Provide the (x, y) coordinate of the cell's center where the given text is located.  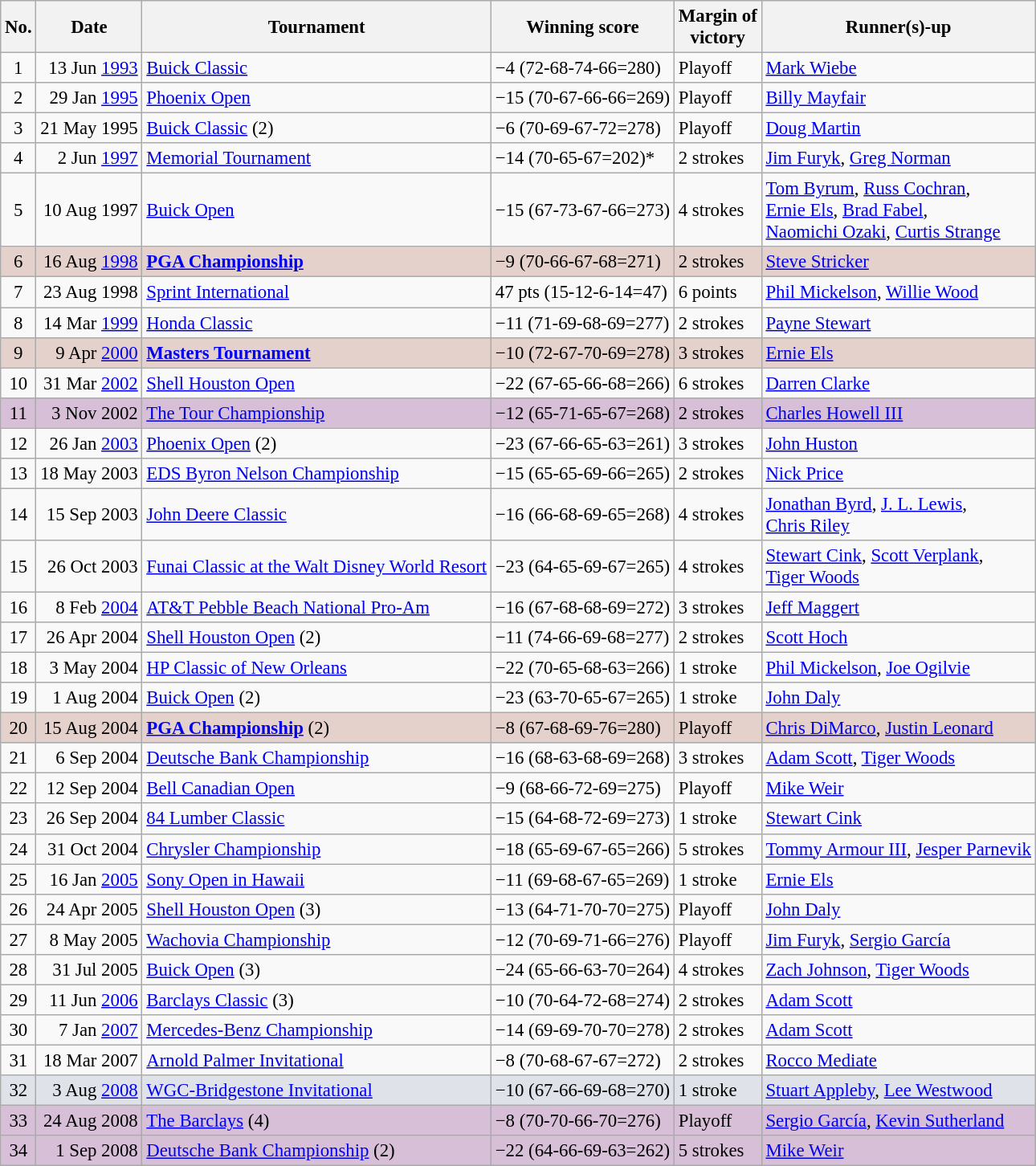
Wachovia Championship (316, 940)
−10 (67-66-69-68=270) (582, 1091)
−12 (70-69-71-66=276) (582, 940)
AT&T Pebble Beach National Pro-Am (316, 607)
Scott Hoch (898, 638)
Shell Houston Open (3) (316, 909)
Masters Tournament (316, 353)
21 (18, 758)
Date (89, 27)
Phil Mickelson, Joe Ogilvie (898, 668)
26 (18, 909)
Buick Open (316, 210)
Tom Byrum, Russ Cochran, Ernie Els, Brad Fabel, Naomichi Ozaki, Curtis Strange (898, 210)
15 Aug 2004 (89, 728)
HP Classic of New Orleans (316, 668)
Nick Price (898, 474)
−8 (70-68-67-67=272) (582, 1060)
−16 (66-68-69-65=268) (582, 514)
−23 (64-65-69-67=265) (582, 567)
The Barclays (4) (316, 1121)
16 (18, 607)
1 (18, 68)
Mercedes-Benz Championship (316, 1030)
1 Sep 2008 (89, 1151)
−14 (70-65-67=202)* (582, 158)
−6 (70-69-67-72=278) (582, 128)
31 Oct 2004 (89, 849)
Shell Houston Open (316, 383)
19 (18, 698)
34 (18, 1151)
−23 (67-66-65-63=261) (582, 443)
Buick Open (2) (316, 698)
24 (18, 849)
Buick Classic (2) (316, 128)
−24 (65-66-63-70=264) (582, 970)
23 Aug 1998 (89, 292)
Jeff Maggert (898, 607)
15 (18, 567)
3 May 2004 (89, 668)
3 Aug 2008 (89, 1091)
Deutsche Bank Championship (316, 758)
10 Aug 1997 (89, 210)
−22 (70-65-68-63=266) (582, 668)
Phoenix Open (2) (316, 443)
−15 (67-73-67-66=273) (582, 210)
John Huston (898, 443)
6 strokes (718, 383)
14 Mar 1999 (89, 323)
5 (18, 210)
Memorial Tournament (316, 158)
−9 (68-66-72-69=275) (582, 789)
−9 (70-66-67-68=271) (582, 263)
PGA Championship (316, 263)
Jonathan Byrd, J. L. Lewis, Chris Riley (898, 514)
7 Jan 2007 (89, 1030)
12 (18, 443)
18 (18, 668)
31 Jul 2005 (89, 970)
−11 (74-66-69-68=277) (582, 638)
−23 (63-70-65-67=265) (582, 698)
14 (18, 514)
Barclays Classic (3) (316, 1000)
Steve Stricker (898, 263)
27 (18, 940)
−16 (68-63-68-69=268) (582, 758)
26 Oct 2003 (89, 567)
Arnold Palmer Invitational (316, 1060)
Payne Stewart (898, 323)
24 Aug 2008 (89, 1121)
29 Jan 1995 (89, 98)
Phoenix Open (316, 98)
WGC-Bridgestone Invitational (316, 1091)
32 (18, 1091)
13 Jun 1993 (89, 68)
Sony Open in Hawaii (316, 879)
Phil Mickelson, Willie Wood (898, 292)
−11 (71-69-68-69=277) (582, 323)
13 (18, 474)
Stewart Cink (898, 819)
−15 (64-68-72-69=273) (582, 819)
Winning score (582, 27)
Chris DiMarco, Justin Leonard (898, 728)
8 Feb 2004 (89, 607)
26 Jan 2003 (89, 443)
−15 (65-65-69-66=265) (582, 474)
84 Lumber Classic (316, 819)
9 (18, 353)
6 Sep 2004 (89, 758)
Buick Open (3) (316, 970)
30 (18, 1030)
−12 (65-71-65-67=268) (582, 413)
−4 (72-68-74-66=280) (582, 68)
6 (18, 263)
4 (18, 158)
18 Mar 2007 (89, 1060)
−8 (70-70-66-70=276) (582, 1121)
−22 (67-65-66-68=266) (582, 383)
Mark Wiebe (898, 68)
EDS Byron Nelson Championship (316, 474)
26 Sep 2004 (89, 819)
The Tour Championship (316, 413)
Jim Furyk, Greg Norman (898, 158)
Sergio García, Kevin Sutherland (898, 1121)
Adam Scott, Tiger Woods (898, 758)
No. (18, 27)
7 (18, 292)
16 Jan 2005 (89, 879)
Deutsche Bank Championship (2) (316, 1151)
Sprint International (316, 292)
−22 (64-66-69-63=262) (582, 1151)
Charles Howell III (898, 413)
Tommy Armour III, Jesper Parnevik (898, 849)
8 May 2005 (89, 940)
−15 (70-67-66-66=269) (582, 98)
Stuart Appleby, Lee Westwood (898, 1091)
12 Sep 2004 (89, 789)
Rocco Mediate (898, 1060)
2 Jun 1997 (89, 158)
−13 (64-71-70-70=275) (582, 909)
PGA Championship (2) (316, 728)
Margin ofvictory (718, 27)
31 Mar 2002 (89, 383)
22 (18, 789)
−8 (67-68-69-76=280) (582, 728)
20 (18, 728)
31 (18, 1060)
Honda Classic (316, 323)
3 (18, 128)
11 (18, 413)
−16 (67-68-68-69=272) (582, 607)
−14 (69-69-70-70=278) (582, 1030)
33 (18, 1121)
3 Nov 2002 (89, 413)
25 (18, 879)
Zach Johnson, Tiger Woods (898, 970)
Tournament (316, 27)
23 (18, 819)
18 May 2003 (89, 474)
Runner(s)-up (898, 27)
John Deere Classic (316, 514)
10 (18, 383)
Shell Houston Open (2) (316, 638)
24 Apr 2005 (89, 909)
1 Aug 2004 (89, 698)
28 (18, 970)
Darren Clarke (898, 383)
17 (18, 638)
−18 (65-69-67-65=266) (582, 849)
15 Sep 2003 (89, 514)
2 (18, 98)
6 points (718, 292)
Buick Classic (316, 68)
−10 (72-67-70-69=278) (582, 353)
47 pts (15-12-6-14=47) (582, 292)
−11 (69-68-67-65=269) (582, 879)
29 (18, 1000)
26 Apr 2004 (89, 638)
Billy Mayfair (898, 98)
Jim Furyk, Sergio García (898, 940)
9 Apr 2000 (89, 353)
8 (18, 323)
Stewart Cink, Scott Verplank, Tiger Woods (898, 567)
Bell Canadian Open (316, 789)
Funai Classic at the Walt Disney World Resort (316, 567)
16 Aug 1998 (89, 263)
11 Jun 2006 (89, 1000)
21 May 1995 (89, 128)
Doug Martin (898, 128)
−10 (70-64-72-68=274) (582, 1000)
Chrysler Championship (316, 849)
